From the cell containing the given text, extract its center point as (X, Y) coordinate. 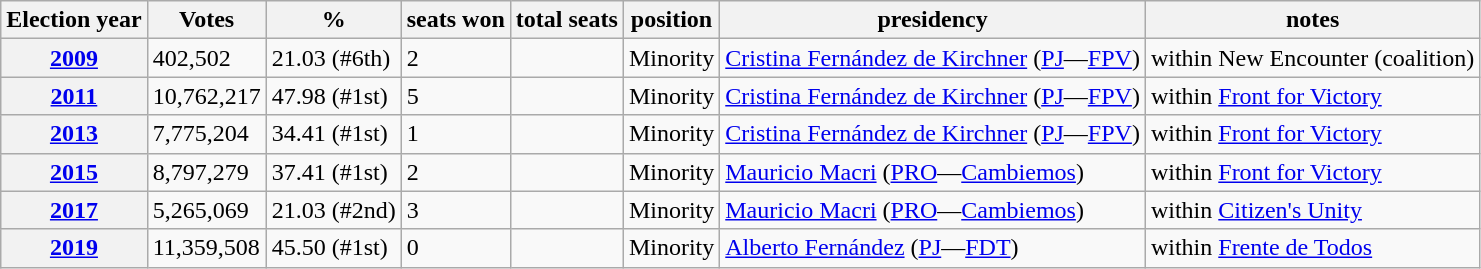
within Citizen's Unity (1312, 210)
37.41 (#1st) (334, 172)
total seats (566, 20)
7,775,204 (206, 134)
presidency (933, 20)
Alberto Fernández (PJ—FDT) (933, 248)
position (671, 20)
2013 (74, 134)
2015 (74, 172)
3 (456, 210)
8,797,279 (206, 172)
Votes (206, 20)
11,359,508 (206, 248)
5,265,069 (206, 210)
within Frente de Todos (1312, 248)
34.41 (#1st) (334, 134)
10,762,217 (206, 96)
% (334, 20)
402,502 (206, 58)
2019 (74, 248)
2011 (74, 96)
1 (456, 134)
5 (456, 96)
2017 (74, 210)
21.03 (#2nd) (334, 210)
21.03 (#6th) (334, 58)
notes (1312, 20)
0 (456, 248)
2009 (74, 58)
seats won (456, 20)
within New Encounter (coalition) (1312, 58)
47.98 (#1st) (334, 96)
45.50 (#1st) (334, 248)
Election year (74, 20)
